Identify which cell holds the provided text, then report its [X, Y] central coordinate. 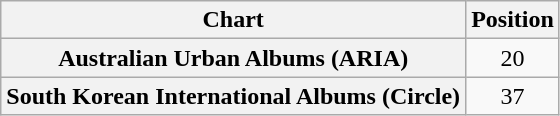
South Korean International Albums (Circle) [234, 96]
37 [513, 96]
Position [513, 20]
20 [513, 58]
Chart [234, 20]
Australian Urban Albums (ARIA) [234, 58]
